Extract the (X, Y) coordinate from the center of the cell holding the provided text.  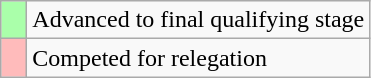
Competed for relegation (198, 58)
Advanced to final qualifying stage (198, 20)
